Determine the [x, y] coordinate at the center of the cell enclosing the given text.  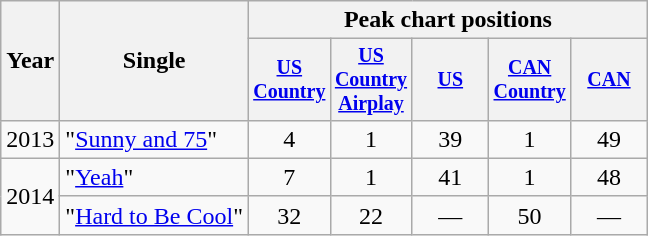
22 [371, 215]
"Hard to Be Cool" [154, 215]
2014 [30, 196]
7 [289, 177]
US [450, 80]
Year [30, 61]
2013 [30, 139]
US Country Airplay [371, 80]
US Country [289, 80]
39 [450, 139]
41 [450, 177]
Single [154, 61]
50 [530, 215]
CAN [608, 80]
CAN Country [530, 80]
48 [608, 177]
4 [289, 139]
"Yeah" [154, 177]
49 [608, 139]
Peak chart positions [448, 20]
"Sunny and 75" [154, 139]
32 [289, 215]
